Return [X, Y] of the center of cell containing provided text 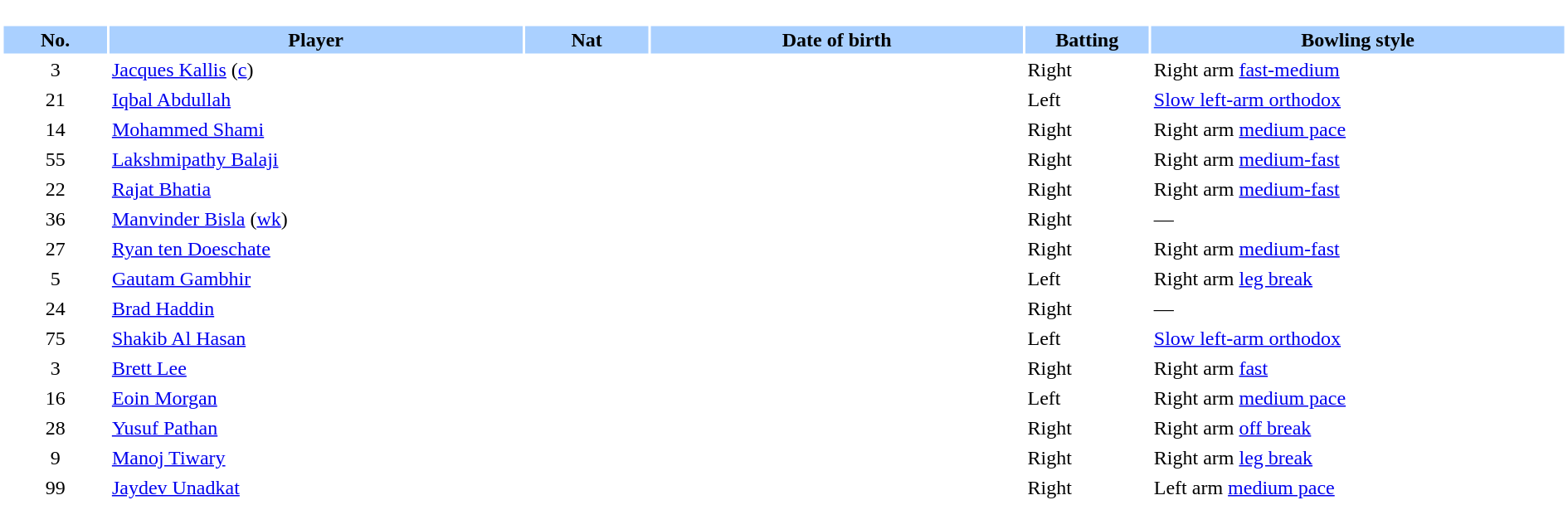
99 [55, 488]
Nat [586, 40]
Ryan ten Doeschate [316, 249]
24 [55, 308]
Shakib Al Hasan [316, 338]
Batting [1087, 40]
Jacques Kallis (c) [316, 70]
36 [55, 219]
Iqbal Abdullah [316, 100]
5 [55, 279]
Brett Lee [316, 368]
21 [55, 100]
28 [55, 428]
75 [55, 338]
22 [55, 189]
Eoin Morgan [316, 398]
Gautam Gambhir [316, 279]
55 [55, 159]
Left arm medium pace [1358, 488]
9 [55, 458]
Jaydev Unadkat [316, 488]
Brad Haddin [316, 308]
14 [55, 129]
Lakshmipathy Balaji [316, 159]
Rajat Bhatia [316, 189]
No. [55, 40]
Manvinder Bisla (wk) [316, 219]
Right arm fast-medium [1358, 70]
Right arm off break [1358, 428]
Yusuf Pathan [316, 428]
16 [55, 398]
27 [55, 249]
Manoj Tiwary [316, 458]
Right arm fast [1358, 368]
Date of birth [837, 40]
Player [316, 40]
Bowling style [1358, 40]
Mohammed Shami [316, 129]
